Capture the cell that displays the provided text and extract its [X, Y] central coordinate. 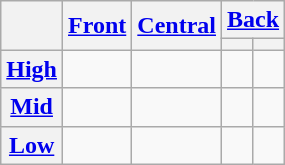
High [32, 69]
Mid [32, 107]
Front [98, 26]
Central [177, 26]
Back [254, 20]
Low [32, 145]
